For the text-containing cell, return its midpoint in [X, Y] coordinate format. 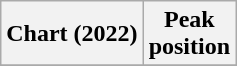
Chart (2022) [72, 34]
Peakposition [189, 34]
